Extract the [X, Y] coordinate from the center of the cell holding the provided text.  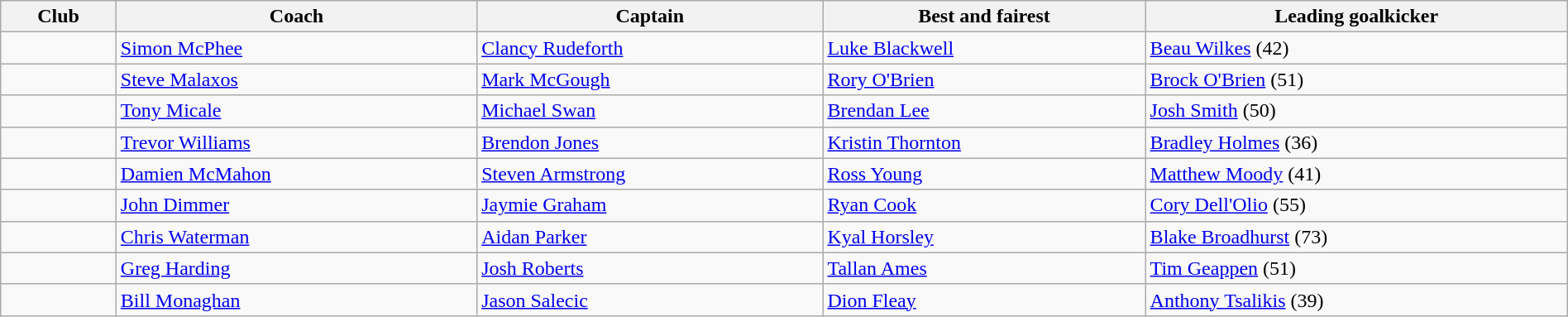
Tallan Ames [984, 268]
Luke Blackwell [984, 48]
Brendan Lee [984, 111]
Dion Fleay [984, 300]
Mark McGough [650, 79]
Chris Waterman [296, 237]
Clancy Rudeforth [650, 48]
Tim Geappen (51) [1356, 268]
Ross Young [984, 174]
Kristin Thornton [984, 142]
Anthony Tsalikis (39) [1356, 300]
Ryan Cook [984, 205]
Josh Smith (50) [1356, 111]
Rory O'Brien [984, 79]
Steve Malaxos [296, 79]
John Dimmer [296, 205]
Leading goalkicker [1356, 17]
Steven Armstrong [650, 174]
Best and fairest [984, 17]
Matthew Moody (41) [1356, 174]
Greg Harding [296, 268]
Bill Monaghan [296, 300]
Club [59, 17]
Damien McMahon [296, 174]
Beau Wilkes (42) [1356, 48]
Bradley Holmes (36) [1356, 142]
Coach [296, 17]
Cory Dell'Olio (55) [1356, 205]
Brock O'Brien (51) [1356, 79]
Trevor Williams [296, 142]
Tony Micale [296, 111]
Jaymie Graham [650, 205]
Brendon Jones [650, 142]
Michael Swan [650, 111]
Simon McPhee [296, 48]
Jason Salecic [650, 300]
Josh Roberts [650, 268]
Kyal Horsley [984, 237]
Blake Broadhurst (73) [1356, 237]
Aidan Parker [650, 237]
Captain [650, 17]
